Detect which cell encompasses the target text, then output its [X, Y] center coordinate. 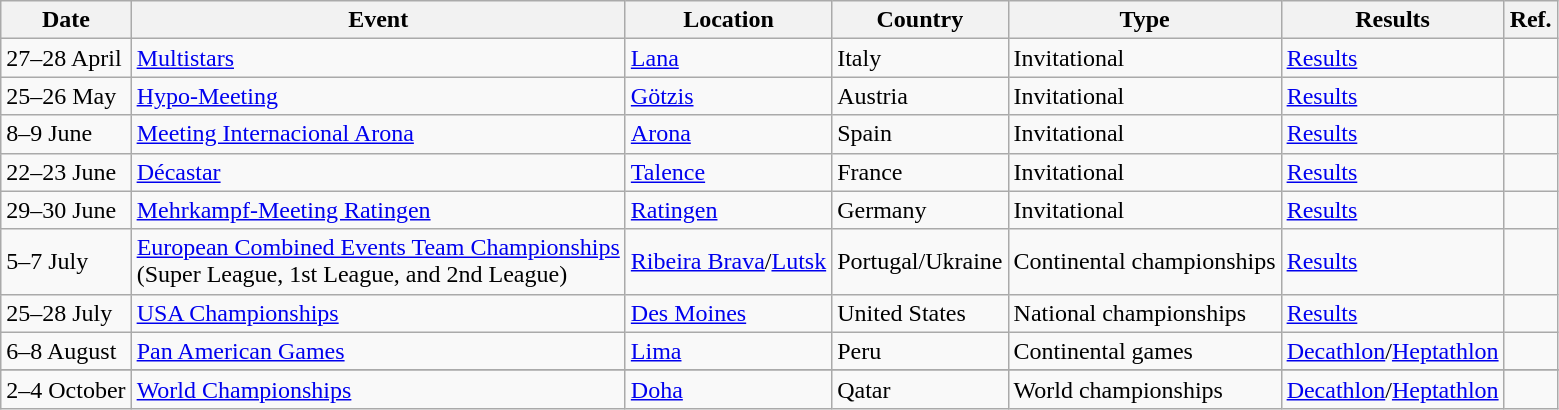
Multistars [378, 58]
United States [920, 313]
National championships [1144, 313]
Germany [920, 210]
Arona [728, 134]
World Championships [378, 389]
Talence [728, 172]
Event [378, 20]
6–8 August [66, 351]
2–4 October [66, 389]
Spain [920, 134]
Italy [920, 58]
Des Moines [728, 313]
Type [1144, 20]
22–23 June [66, 172]
France [920, 172]
Ribeira Brava/Lutsk [728, 262]
World championships [1144, 389]
8–9 June [66, 134]
Doha [728, 389]
Date [66, 20]
Lana [728, 58]
Meeting Internacional Arona [378, 134]
27–28 April [66, 58]
USA Championships [378, 313]
25–28 July [66, 313]
Portugal/Ukraine [920, 262]
Götzis [728, 96]
Lima [728, 351]
Continental games [1144, 351]
Mehrkampf-Meeting Ratingen [378, 210]
Peru [920, 351]
Hypo-Meeting [378, 96]
5–7 July [66, 262]
Qatar [920, 389]
European Combined Events Team Championships(Super League, 1st League, and 2nd League) [378, 262]
Ref. [1530, 20]
Continental championships [1144, 262]
Pan American Games [378, 351]
Ratingen [728, 210]
Location [728, 20]
Décastar [378, 172]
29–30 June [66, 210]
Austria [920, 96]
Country [920, 20]
25–26 May [66, 96]
